Provide the (x, y) coordinate of the cell's center where the given text is located.  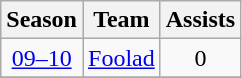
Assists (200, 20)
Season (42, 20)
Foolad (121, 58)
0 (200, 58)
Team (121, 20)
09–10 (42, 58)
